Determine the (X, Y) coordinate at the center of the cell enclosing the given text.  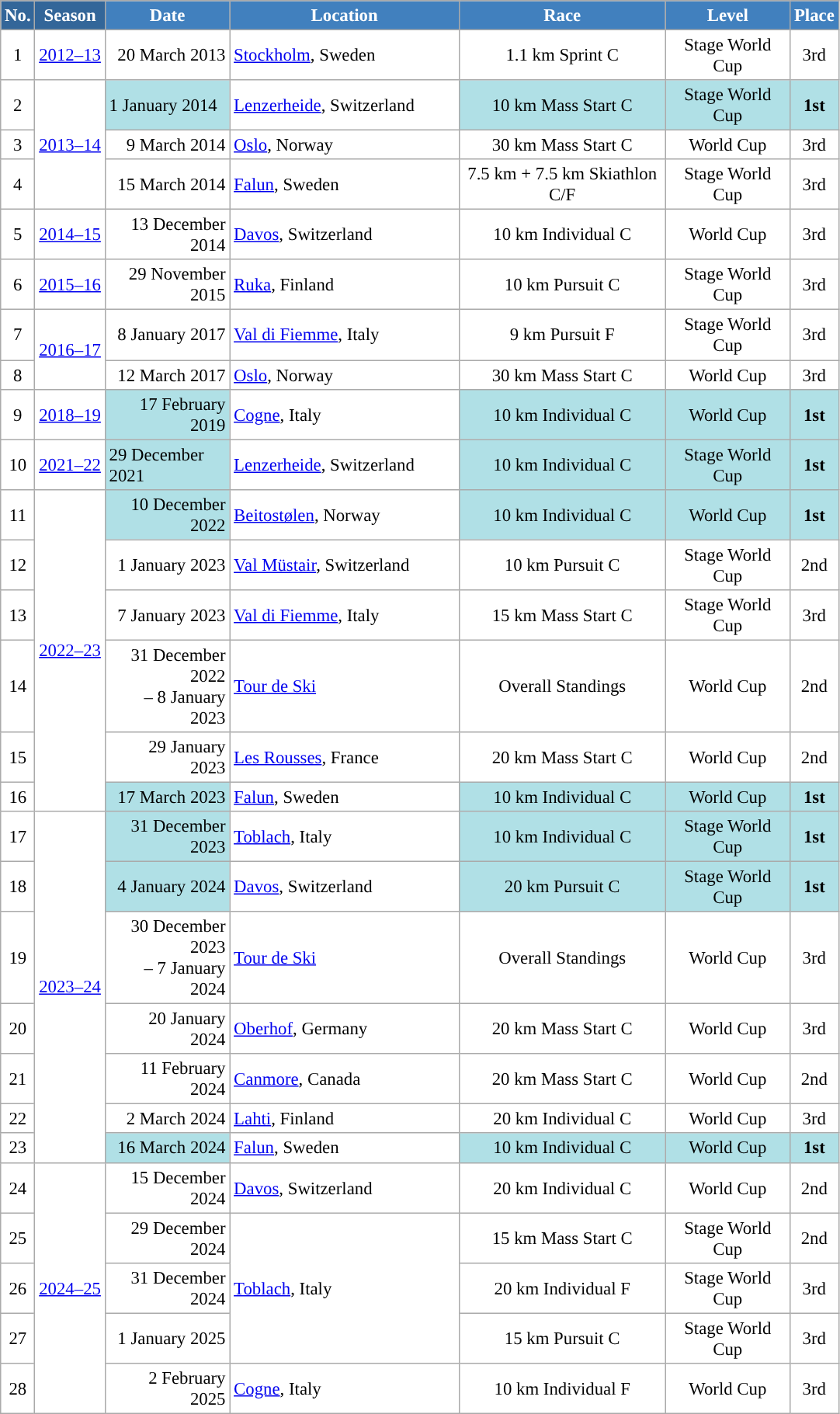
Canmore, Canada (345, 1079)
Ruka, Finland (345, 284)
16 March 2024 (168, 1148)
Stockholm, Sweden (345, 56)
Beitostølen, Norway (345, 514)
29 January 2023 (168, 758)
20 January 2024 (168, 1030)
20 km Pursuit C (562, 887)
7.5 km + 7.5 km Skiathlon C/F (562, 185)
1 January 2025 (168, 1339)
1 (18, 56)
2024–25 (70, 1287)
24 (18, 1188)
8 (18, 375)
19 (18, 958)
12 March 2017 (168, 375)
14 (18, 686)
Val Müstair, Switzerland (345, 565)
2015–16 (70, 284)
31 December 2024 (168, 1287)
9 March 2014 (168, 145)
1 January 2014 (168, 106)
25 (18, 1238)
11 (18, 514)
27 (18, 1339)
2012–13 (70, 56)
2022–23 (70, 651)
12 (18, 565)
2 (18, 106)
15 March 2014 (168, 185)
13 (18, 615)
29 November 2015 (168, 284)
21 (18, 1079)
Race (562, 16)
Les Rousses, France (345, 758)
9 (18, 415)
10 (18, 464)
Season (70, 16)
10 km Individual F (562, 1388)
30 December 2023– 7 January 2024 (168, 958)
Oberhof, Germany (345, 1030)
20 km Individual F (562, 1287)
29 December 2021 (168, 464)
17 March 2023 (168, 797)
Place (814, 16)
2 February 2025 (168, 1388)
1 January 2023 (168, 565)
2016–17 (70, 349)
26 (18, 1287)
13 December 2014 (168, 235)
31 December 2022– 8 January 2023 (168, 686)
Lahti, Finland (345, 1119)
10 km Mass Start C (562, 106)
6 (18, 284)
15 (18, 758)
4 January 2024 (168, 887)
7 (18, 335)
18 (18, 887)
2013–14 (70, 144)
No. (18, 16)
7 January 2023 (168, 615)
2 March 2024 (168, 1119)
20 (18, 1030)
29 December 2024 (168, 1238)
1.1 km Sprint C (562, 56)
Date (168, 16)
5 (18, 235)
11 February 2024 (168, 1079)
10 December 2022 (168, 514)
2014–15 (70, 235)
Level (728, 16)
2023–24 (70, 987)
3 (18, 145)
15 December 2024 (168, 1188)
28 (18, 1388)
2021–22 (70, 464)
31 December 2023 (168, 837)
Location (345, 16)
23 (18, 1148)
16 (18, 797)
9 km Pursuit F (562, 335)
4 (18, 185)
20 March 2013 (168, 56)
17 February 2019 (168, 415)
8 January 2017 (168, 335)
15 km Pursuit C (562, 1339)
2018–19 (70, 415)
22 (18, 1119)
17 (18, 837)
